Search for the cell housing the specified text and yield its [x, y] center coordinate. 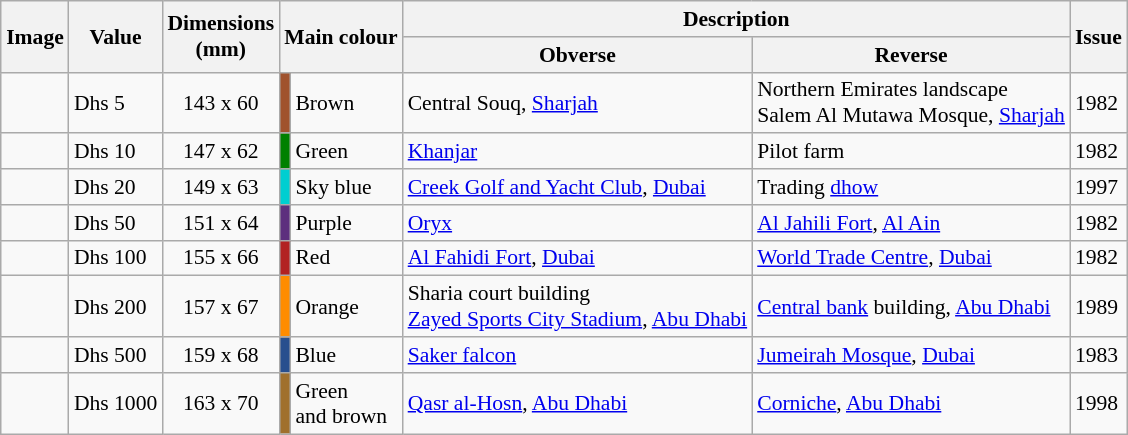
Sky blue [346, 187]
Oryx [578, 222]
Al Fahidi Fort, Dubai [578, 258]
Brown [346, 102]
Obverse [578, 54]
147 x 62 [220, 151]
Purple [346, 222]
Jumeirah Mosque, Dubai [911, 355]
Description [736, 19]
Sharia court buildingZayed Sports City Stadium, Abu Dhabi [578, 306]
Green [346, 151]
157 x 67 [220, 306]
Dhs 5 [116, 102]
143 x 60 [220, 102]
Dhs 200 [116, 306]
Al Jahili Fort, Al Ain [911, 222]
149 x 63 [220, 187]
Main colour [340, 36]
Value [116, 36]
Dhs 10 [116, 151]
155 x 66 [220, 258]
Dhs 50 [116, 222]
Red [346, 258]
Pilot farm [911, 151]
Dhs 100 [116, 258]
163 x 70 [220, 402]
Dimensions(mm) [220, 36]
Central bank building, Abu Dhabi [911, 306]
Central Souq, Sharjah [578, 102]
Blue [346, 355]
Issue [1098, 36]
1997 [1098, 187]
Saker falcon [578, 355]
Reverse [911, 54]
1983 [1098, 355]
Northern Emirates landscapeSalem Al Mutawa Mosque, Sharjah [911, 102]
Greenand brown [346, 402]
Dhs 500 [116, 355]
Image [35, 36]
Orange [346, 306]
Dhs 20 [116, 187]
World Trade Centre, Dubai [911, 258]
Khanjar [578, 151]
Qasr al-Hosn, Abu Dhabi [578, 402]
1989 [1098, 306]
Trading dhow [911, 187]
1998 [1098, 402]
151 x 64 [220, 222]
159 x 68 [220, 355]
Dhs 1000 [116, 402]
Creek Golf and Yacht Club, Dubai [578, 187]
Corniche, Abu Dhabi [911, 402]
